Scan for the cell matching the given text and deliver its (x, y) coordinate at center. 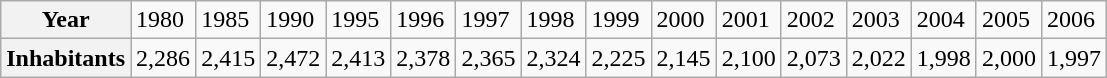
Inhabitants (66, 58)
2,000 (1008, 58)
2,225 (618, 58)
1999 (618, 20)
2,286 (164, 58)
2,100 (748, 58)
2,073 (814, 58)
1996 (424, 20)
2,378 (424, 58)
1,998 (944, 58)
2,415 (228, 58)
2005 (1008, 20)
2,145 (684, 58)
1990 (294, 20)
2002 (814, 20)
2,324 (554, 58)
1,997 (1074, 58)
2006 (1074, 20)
1985 (228, 20)
1995 (358, 20)
1998 (554, 20)
2,365 (488, 58)
2001 (748, 20)
1997 (488, 20)
2,472 (294, 58)
1980 (164, 20)
2000 (684, 20)
Year (66, 20)
2003 (878, 20)
2,413 (358, 58)
2,022 (878, 58)
2004 (944, 20)
